Return the [x, y] coordinate for the center point of the cell that contains the specified text.  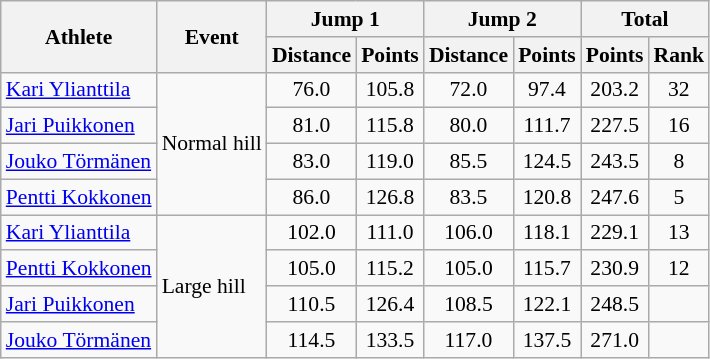
Normal hill [212, 143]
247.6 [615, 197]
16 [680, 126]
81.0 [312, 126]
122.1 [547, 304]
243.5 [615, 162]
105.8 [390, 90]
86.0 [312, 197]
117.0 [468, 340]
227.5 [615, 126]
124.5 [547, 162]
120.8 [547, 197]
83.5 [468, 197]
Jump 2 [502, 19]
115.8 [390, 126]
118.1 [547, 233]
Event [212, 36]
115.2 [390, 269]
76.0 [312, 90]
102.0 [312, 233]
111.7 [547, 126]
248.5 [615, 304]
80.0 [468, 126]
108.5 [468, 304]
8 [680, 162]
72.0 [468, 90]
230.9 [615, 269]
229.1 [615, 233]
133.5 [390, 340]
5 [680, 197]
32 [680, 90]
126.4 [390, 304]
119.0 [390, 162]
12 [680, 269]
Rank [680, 55]
203.2 [615, 90]
Athlete [79, 36]
Large hill [212, 286]
271.0 [615, 340]
111.0 [390, 233]
126.8 [390, 197]
13 [680, 233]
83.0 [312, 162]
137.5 [547, 340]
97.4 [547, 90]
115.7 [547, 269]
106.0 [468, 233]
114.5 [312, 340]
Total [645, 19]
110.5 [312, 304]
85.5 [468, 162]
Jump 1 [346, 19]
